Provide the [X, Y] coordinate of the cell's center where the given text is located.  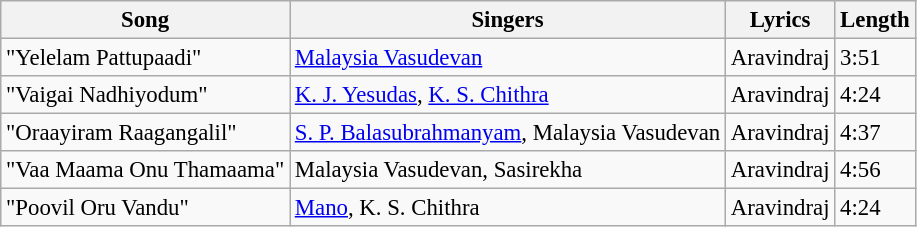
Singers [508, 20]
Malaysia Vasudevan, Sasirekha [508, 170]
Mano, K. S. Chithra [508, 208]
"Poovil Oru Vandu" [146, 208]
Malaysia Vasudevan [508, 58]
"Vaigai Nadhiyodum" [146, 95]
Lyrics [780, 20]
S. P. Balasubrahmanyam, Malaysia Vasudevan [508, 133]
K. J. Yesudas, K. S. Chithra [508, 95]
4:37 [875, 133]
"Vaa Maama Onu Thamaama" [146, 170]
3:51 [875, 58]
"Yelelam Pattupaadi" [146, 58]
Length [875, 20]
4:56 [875, 170]
Song [146, 20]
"Oraayiram Raagangalil" [146, 133]
